For the text-containing cell, return its midpoint in [X, Y] coordinate format. 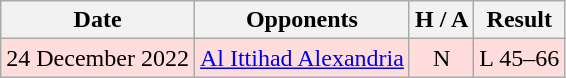
Result [520, 20]
L 45–66 [520, 58]
Opponents [302, 20]
H / A [441, 20]
N [441, 58]
24 December 2022 [98, 58]
Date [98, 20]
Al Ittihad Alexandria [302, 58]
